Output the (X, Y) coordinate of the center of the cell containing the given text.  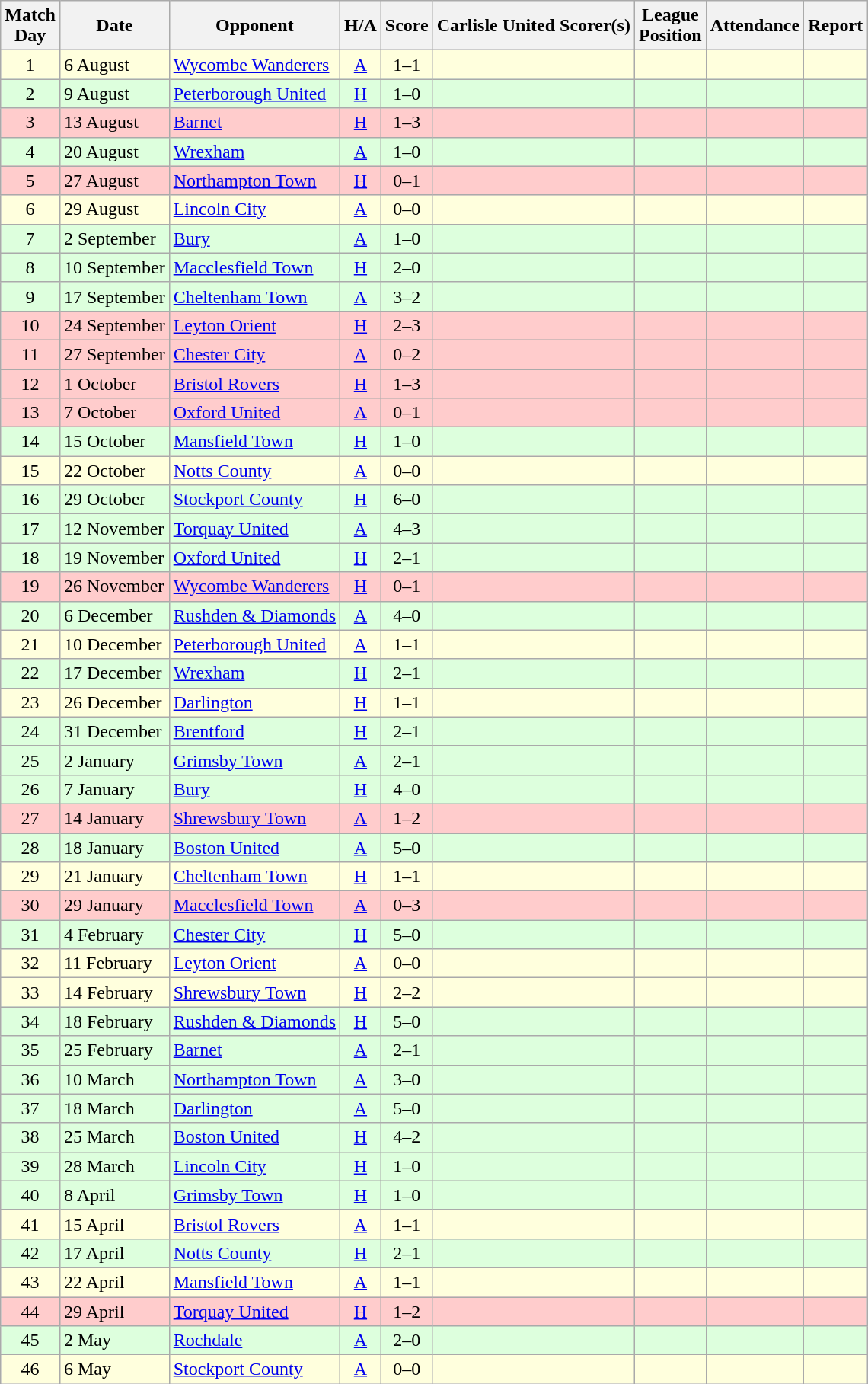
7 January (114, 789)
8 April (114, 1195)
2–3 (407, 325)
Carlisle United Scorer(s) (533, 26)
36 (30, 1079)
4 (30, 152)
29 (30, 877)
10 March (114, 1079)
10 September (114, 267)
11 February (114, 964)
5 (30, 181)
6 May (114, 1370)
37 (30, 1108)
20 (30, 615)
H/A (361, 26)
25 March (114, 1137)
38 (30, 1137)
25 (30, 760)
1 October (114, 383)
18 March (114, 1108)
27 August (114, 181)
21 January (114, 877)
15 (30, 471)
17 (30, 529)
10 (30, 325)
22 April (114, 1282)
28 March (114, 1166)
27 (30, 818)
12 November (114, 529)
46 (30, 1370)
15 April (114, 1224)
20 August (114, 152)
1 (30, 65)
11 (30, 354)
29 January (114, 906)
18 (30, 558)
44 (30, 1311)
28 (30, 848)
24 September (114, 325)
LeaguePosition (670, 26)
23 (30, 702)
9 August (114, 94)
22 (30, 673)
2 September (114, 238)
27 September (114, 354)
Opponent (254, 26)
Rochdale (254, 1341)
26 November (114, 587)
0–3 (407, 906)
Attendance (755, 26)
45 (30, 1341)
35 (30, 1050)
32 (30, 964)
18 February (114, 1021)
25 February (114, 1050)
14 (30, 442)
9 (30, 296)
7 October (114, 413)
3 (30, 123)
Score (407, 26)
26 December (114, 702)
4–3 (407, 529)
10 December (114, 644)
42 (30, 1253)
17 September (114, 296)
2 January (114, 760)
29 October (114, 500)
43 (30, 1282)
3–2 (407, 296)
31 December (114, 731)
7 (30, 238)
Brentford (254, 731)
17 April (114, 1253)
2 (30, 94)
29 August (114, 209)
33 (30, 992)
8 (30, 267)
Report (836, 26)
16 (30, 500)
19 (30, 587)
4 February (114, 935)
24 (30, 731)
4–2 (407, 1137)
Match Day (30, 26)
14 January (114, 818)
21 (30, 644)
13 August (114, 123)
6 (30, 209)
29 April (114, 1311)
14 February (114, 992)
41 (30, 1224)
13 (30, 413)
15 October (114, 442)
26 (30, 789)
34 (30, 1021)
2 May (114, 1341)
Date (114, 26)
6 December (114, 615)
0–2 (407, 354)
30 (30, 906)
17 December (114, 673)
3–0 (407, 1079)
18 January (114, 848)
19 November (114, 558)
40 (30, 1195)
22 October (114, 471)
6–0 (407, 500)
39 (30, 1166)
2–2 (407, 992)
6 August (114, 65)
12 (30, 383)
31 (30, 935)
